Provide the (x, y) coordinate of the cell's center where the given text is located.  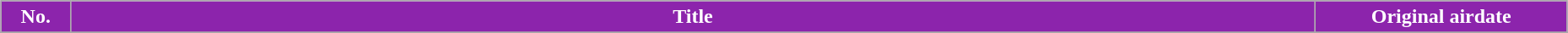
No. (35, 17)
Original airdate (1441, 17)
Title (693, 17)
